Provide the [X, Y] coordinate of the cell's center where the given text is located.  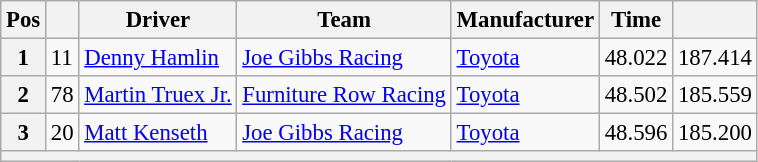
Furniture Row Racing [344, 95]
1 [24, 58]
Driver [158, 20]
78 [62, 95]
187.414 [716, 58]
48.596 [636, 133]
Time [636, 20]
48.502 [636, 95]
11 [62, 58]
185.200 [716, 133]
48.022 [636, 58]
20 [62, 133]
185.559 [716, 95]
Denny Hamlin [158, 58]
Team [344, 20]
Pos [24, 20]
2 [24, 95]
Martin Truex Jr. [158, 95]
Manufacturer [525, 20]
3 [24, 133]
Matt Kenseth [158, 133]
